For the text-containing cell, return its midpoint in [X, Y] coordinate format. 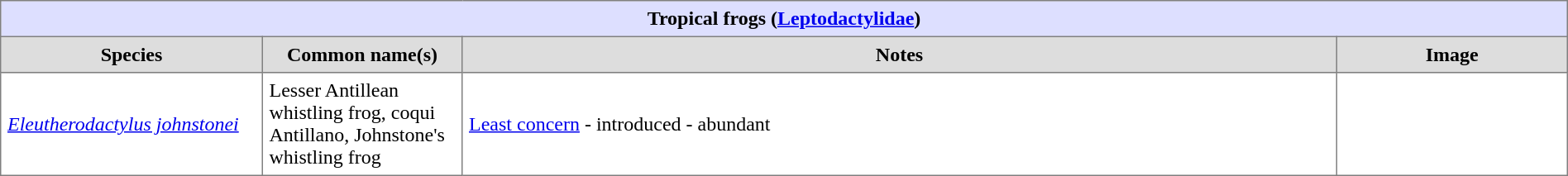
Least concern - introduced - abundant [900, 124]
Image [1452, 55]
Species [131, 55]
Tropical frogs (Leptodactylidae) [784, 19]
Notes [900, 55]
Eleutherodactylus johnstonei [131, 124]
Lesser Antillean whistling frog, coqui Antillano, Johnstone's whistling frog [362, 124]
Common name(s) [362, 55]
